Capture the cell that displays the provided text and extract its (x, y) central coordinate. 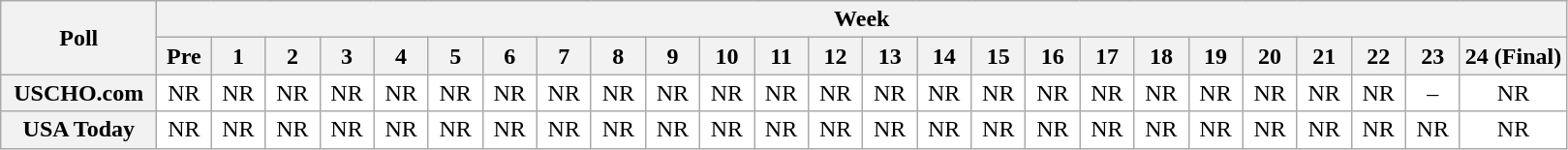
17 (1107, 56)
22 (1378, 56)
23 (1432, 56)
15 (999, 56)
13 (890, 56)
– (1432, 93)
19 (1215, 56)
USA Today (79, 130)
3 (347, 56)
14 (944, 56)
7 (564, 56)
4 (401, 56)
11 (781, 56)
1 (238, 56)
18 (1161, 56)
2 (292, 56)
16 (1053, 56)
Pre (184, 56)
8 (618, 56)
USCHO.com (79, 93)
20 (1270, 56)
9 (672, 56)
Poll (79, 38)
12 (836, 56)
6 (509, 56)
24 (Final) (1513, 56)
Week (862, 19)
21 (1324, 56)
10 (726, 56)
5 (455, 56)
